Return the (x, y) coordinate for the center point of the cell that contains the specified text.  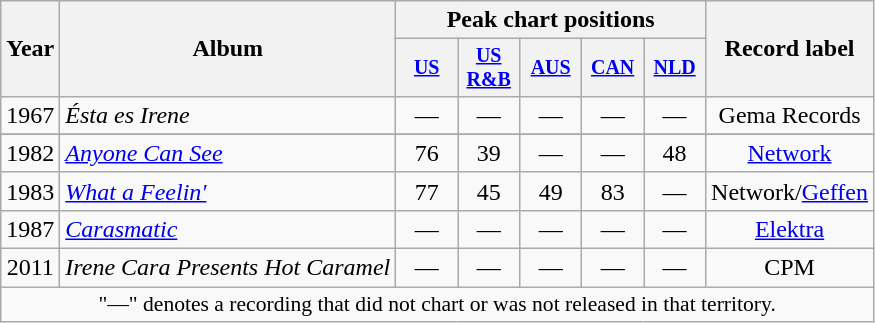
1987 (30, 229)
What a Feelin' (228, 191)
Record label (790, 49)
Peak chart positions (551, 20)
Elektra (790, 229)
CPM (790, 268)
USR&B (489, 68)
77 (427, 191)
AUS (551, 68)
US (427, 68)
49 (551, 191)
83 (613, 191)
Gema Records (790, 115)
45 (489, 191)
NLD (675, 68)
Network/Geffen (790, 191)
1983 (30, 191)
2011 (30, 268)
Year (30, 49)
Carasmatic (228, 229)
Ésta es Irene (228, 115)
1967 (30, 115)
1982 (30, 153)
Irene Cara Presents Hot Caramel (228, 268)
76 (427, 153)
CAN (613, 68)
Album (228, 49)
"—" denotes a recording that did not chart or was not released in that territory. (438, 305)
48 (675, 153)
Network (790, 153)
Anyone Can See (228, 153)
39 (489, 153)
